From the cell containing the given text, extract its center point as (X, Y) coordinate. 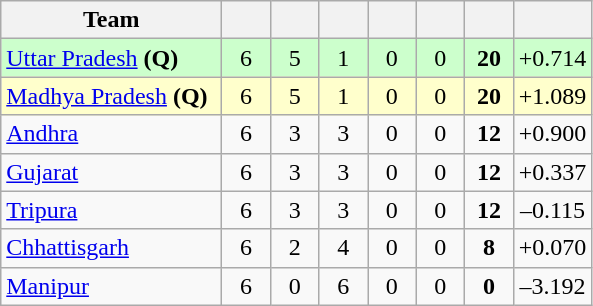
4 (344, 248)
–3.192 (552, 286)
+0.714 (552, 58)
8 (490, 248)
+1.089 (552, 96)
+0.337 (552, 172)
Team (112, 20)
Gujarat (112, 172)
Andhra (112, 134)
Madhya Pradesh (Q) (112, 96)
Uttar Pradesh (Q) (112, 58)
Manipur (112, 286)
+0.900 (552, 134)
–0.115 (552, 210)
Tripura (112, 210)
2 (294, 248)
+0.070 (552, 248)
Chhattisgarh (112, 248)
